Return (X, Y) of the center of cell containing provided text 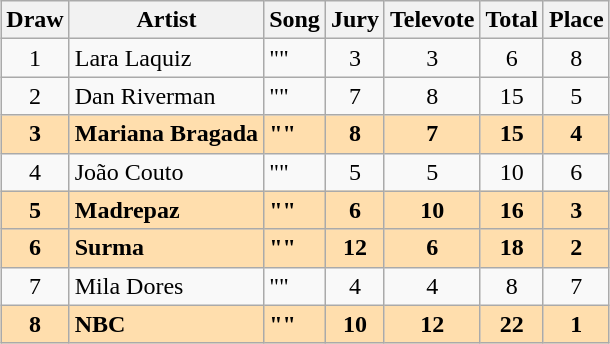
22 (512, 324)
Jury (354, 20)
Madrepaz (166, 210)
Total (512, 20)
16 (512, 210)
Draw (35, 20)
João Couto (166, 172)
18 (512, 248)
Televote (432, 20)
Mila Dores (166, 286)
Place (576, 20)
Mariana Bragada (166, 134)
Artist (166, 20)
Song (295, 20)
NBC (166, 324)
Surma (166, 248)
Dan Riverman (166, 96)
Lara Laquiz (166, 58)
